Provide the [x, y] coordinate of the cell's center where the given text is located.  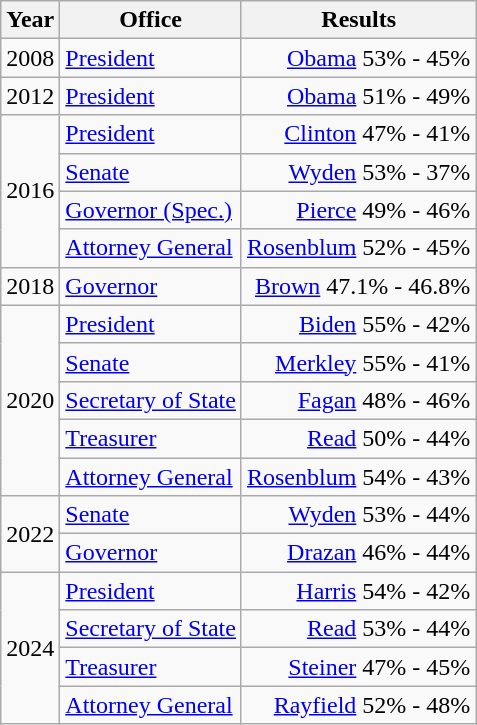
Merkley 55% - 41% [358, 362]
Results [358, 20]
Wyden 53% - 37% [358, 172]
2008 [30, 58]
Pierce 49% - 46% [358, 210]
Read 50% - 44% [358, 438]
Year [30, 20]
Wyden 53% - 44% [358, 515]
Brown 47.1% - 46.8% [358, 286]
Biden 55% - 42% [358, 324]
Obama 53% - 45% [358, 58]
Governor (Spec.) [151, 210]
Clinton 47% - 41% [358, 134]
2020 [30, 400]
Obama 51% - 49% [358, 96]
Rayfield 52% - 48% [358, 705]
2016 [30, 191]
2018 [30, 286]
Office [151, 20]
Drazan 46% - 44% [358, 553]
2012 [30, 96]
Harris 54% - 42% [358, 591]
Rosenblum 54% - 43% [358, 477]
Fagan 48% - 46% [358, 400]
2024 [30, 648]
2022 [30, 534]
Steiner 47% - 45% [358, 667]
Read 53% - 44% [358, 629]
Rosenblum 52% - 45% [358, 248]
